Capture the cell that displays the provided text and extract its (X, Y) central coordinate. 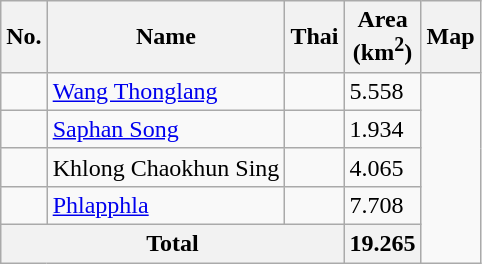
Saphan Song (166, 129)
Phlapphla (166, 205)
Thai (314, 37)
Khlong Chaokhun Sing (166, 167)
19.265 (382, 244)
4.065 (382, 167)
Area(km2) (382, 37)
Total (172, 244)
Name (166, 37)
7.708 (382, 205)
1.934 (382, 129)
Wang Thonglang (166, 91)
No. (24, 37)
Map (450, 37)
5.558 (382, 91)
